Pinpoint the cell where the given text exists, returning its (x, y) midpoint coordinate. 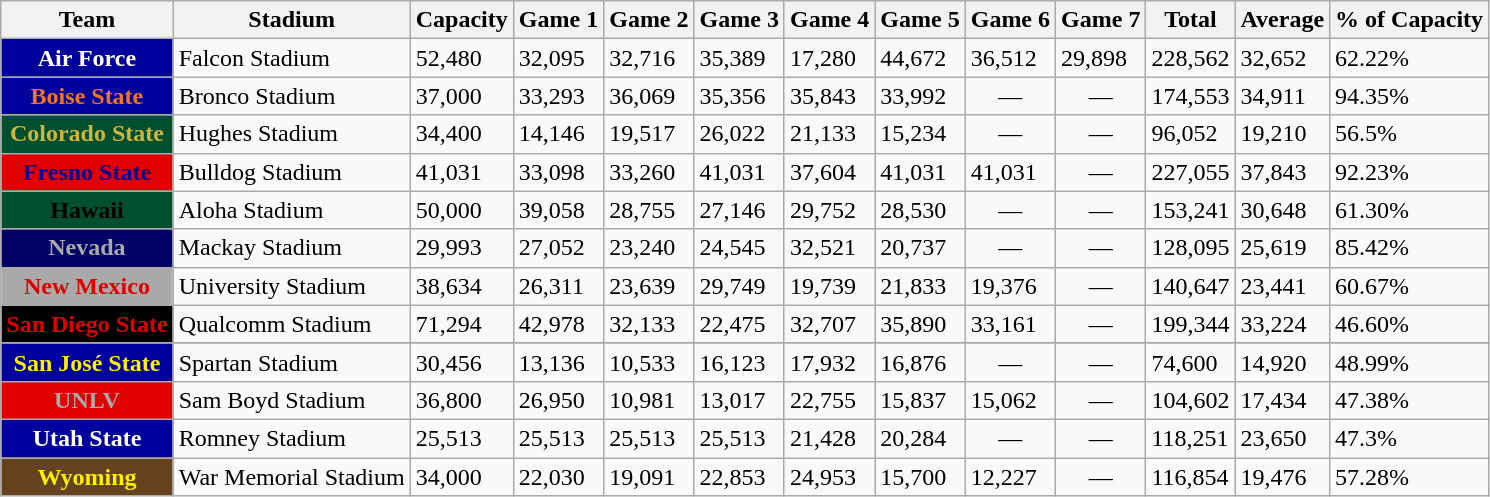
Game 6 (1010, 20)
52,480 (462, 58)
33,224 (1282, 324)
Boise State (87, 96)
Wyoming (87, 477)
Game 2 (649, 20)
Falcon Stadium (292, 58)
Air Force (87, 58)
199,344 (1190, 324)
104,602 (1190, 400)
Fresno State (87, 172)
14,920 (1282, 362)
60.67% (1410, 286)
15,700 (920, 477)
35,890 (920, 324)
Stadium (292, 20)
Bronco Stadium (292, 96)
23,240 (649, 248)
Total (1190, 20)
13,136 (558, 362)
29,993 (462, 248)
19,376 (1010, 286)
39,058 (558, 210)
Utah State (87, 438)
30,648 (1282, 210)
26,022 (739, 134)
Romney Stadium (292, 438)
Nevada (87, 248)
153,241 (1190, 210)
36,069 (649, 96)
33,293 (558, 96)
24,953 (829, 477)
228,562 (1190, 58)
20,737 (920, 248)
Qualcomm Stadium (292, 324)
20,284 (920, 438)
Hawaii (87, 210)
92.23% (1410, 172)
47.3% (1410, 438)
19,476 (1282, 477)
34,911 (1282, 96)
Game 3 (739, 20)
UNLV (87, 400)
30,456 (462, 362)
33,992 (920, 96)
22,475 (739, 324)
19,210 (1282, 134)
Capacity (462, 20)
32,133 (649, 324)
85.42% (1410, 248)
University Stadium (292, 286)
37,000 (462, 96)
29,752 (829, 210)
17,280 (829, 58)
Bulldog Stadium (292, 172)
29,749 (739, 286)
22,853 (739, 477)
24,545 (739, 248)
140,647 (1190, 286)
118,251 (1190, 438)
128,095 (1190, 248)
32,521 (829, 248)
56.5% (1410, 134)
Game 4 (829, 20)
Colorado State (87, 134)
34,000 (462, 477)
36,800 (462, 400)
Mackay Stadium (292, 248)
28,755 (649, 210)
174,553 (1190, 96)
23,650 (1282, 438)
War Memorial Stadium (292, 477)
21,428 (829, 438)
Game 7 (1101, 20)
38,634 (462, 286)
50,000 (462, 210)
22,030 (558, 477)
29,898 (1101, 58)
35,843 (829, 96)
44,672 (920, 58)
37,843 (1282, 172)
27,052 (558, 248)
Hughes Stadium (292, 134)
15,062 (1010, 400)
35,356 (739, 96)
46.60% (1410, 324)
57.28% (1410, 477)
32,095 (558, 58)
33,260 (649, 172)
227,055 (1190, 172)
32,652 (1282, 58)
Game 1 (558, 20)
23,441 (1282, 286)
33,098 (558, 172)
48.99% (1410, 362)
16,123 (739, 362)
34,400 (462, 134)
21,833 (920, 286)
Spartan Stadium (292, 362)
32,716 (649, 58)
10,981 (649, 400)
32,707 (829, 324)
12,227 (1010, 477)
Average (1282, 20)
San José State (87, 362)
% of Capacity (1410, 20)
15,837 (920, 400)
21,133 (829, 134)
71,294 (462, 324)
19,739 (829, 286)
94.35% (1410, 96)
New Mexico (87, 286)
15,234 (920, 134)
17,932 (829, 362)
26,311 (558, 286)
25,619 (1282, 248)
37,604 (829, 172)
23,639 (649, 286)
27,146 (739, 210)
33,161 (1010, 324)
26,950 (558, 400)
42,978 (558, 324)
62.22% (1410, 58)
Team (87, 20)
19,517 (649, 134)
Aloha Stadium (292, 210)
28,530 (920, 210)
36,512 (1010, 58)
74,600 (1190, 362)
61.30% (1410, 210)
22,755 (829, 400)
San Diego State (87, 324)
116,854 (1190, 477)
Game 5 (920, 20)
19,091 (649, 477)
96,052 (1190, 134)
16,876 (920, 362)
35,389 (739, 58)
13,017 (739, 400)
Sam Boyd Stadium (292, 400)
14,146 (558, 134)
10,533 (649, 362)
47.38% (1410, 400)
17,434 (1282, 400)
